Search for the cell housing the specified text and yield its (x, y) center coordinate. 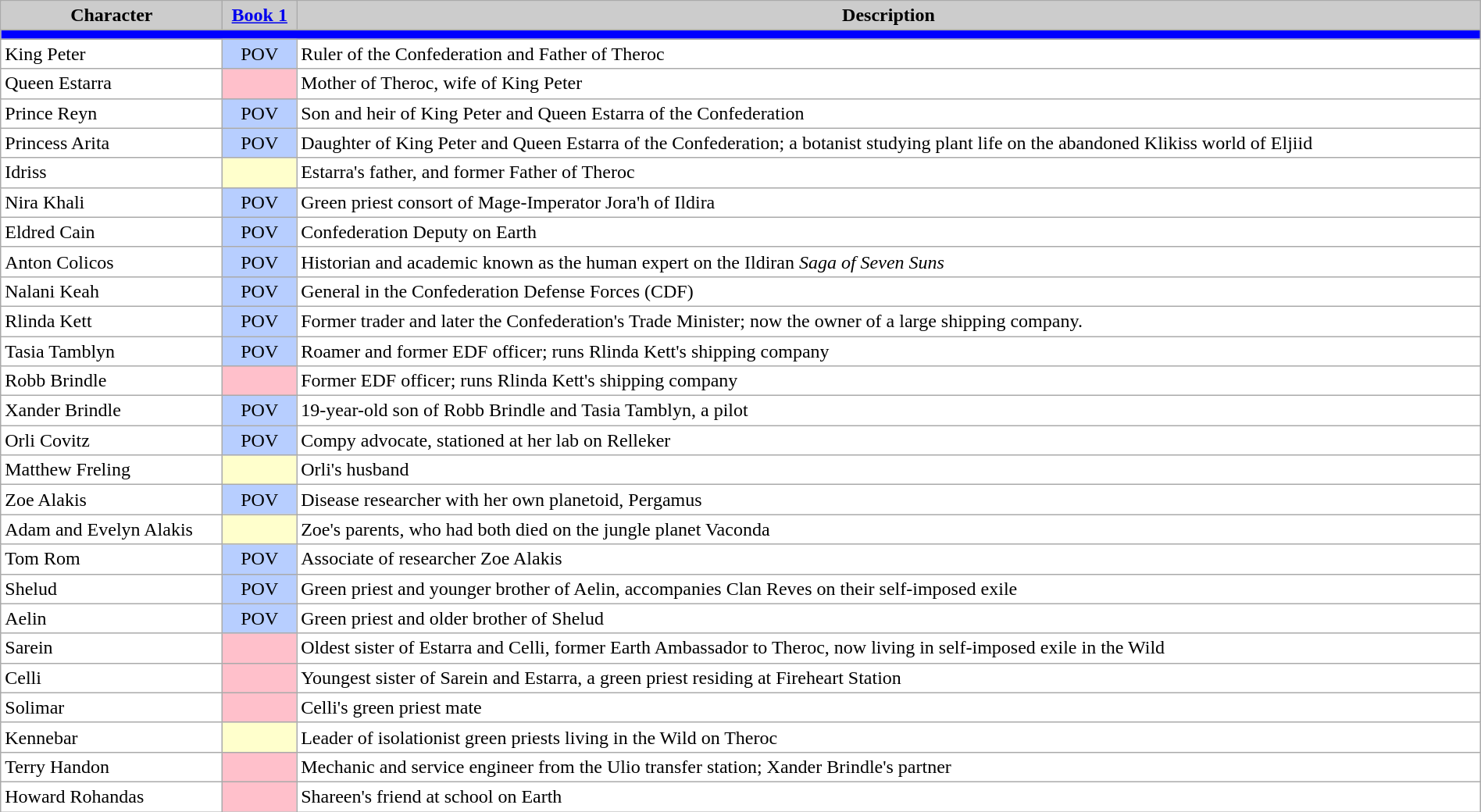
Robb Brindle (112, 381)
Character (112, 16)
Youngest sister of Sarein and Estarra, a green priest residing at Fireheart Station (889, 678)
Nalani Keah (112, 291)
Sarein (112, 648)
Historian and academic known as the human expert on the Ildiran Saga of Seven Suns (889, 262)
Tasia Tamblyn (112, 351)
19-year-old son of Robb Brindle and Tasia Tamblyn, a pilot (889, 411)
Compy advocate, stationed at her lab on Relleker (889, 440)
Aelin (112, 618)
Matthew Freling (112, 470)
Idriss (112, 173)
Green priest and older brother of Shelud (889, 618)
Orli's husband (889, 470)
Disease researcher with her own planetoid, Pergamus (889, 500)
Zoe Alakis (112, 500)
Terry Handon (112, 767)
Shareen's friend at school on Earth (889, 796)
Xander Brindle (112, 411)
Prince Reyn (112, 113)
Solimar (112, 707)
Daughter of King Peter and Queen Estarra of the Confederation; a botanist studying plant life on the abandoned Klikiss world of Eljiid (889, 143)
Tom Rom (112, 559)
Adam and Evelyn Alakis (112, 529)
Green priest and younger brother of Aelin, accompanies Clan Reves on their self-imposed exile (889, 589)
Kennebar (112, 737)
Confederation Deputy on Earth (889, 232)
Shelud (112, 589)
Rlinda Kett (112, 321)
Green priest consort of Mage-Imperator Jora'h of Ildira (889, 202)
Oldest sister of Estarra and Celli, former Earth Ambassador to Theroc, now living in self-imposed exile in the Wild (889, 648)
Mechanic and service engineer from the Ulio transfer station; Xander Brindle's partner (889, 767)
Howard Rohandas (112, 796)
Celli (112, 678)
Queen Estarra (112, 84)
Roamer and former EDF officer; runs Rlinda Kett's shipping company (889, 351)
Former trader and later the Confederation's Trade Minister; now the owner of a large shipping company. (889, 321)
Ruler of the Confederation and Father of Theroc (889, 54)
Leader of isolationist green priests living in the Wild on Theroc (889, 737)
Anton Colicos (112, 262)
King Peter (112, 54)
Former EDF officer; runs Rlinda Kett's shipping company (889, 381)
Son and heir of King Peter and Queen Estarra of the Confederation (889, 113)
General in the Confederation Defense Forces (CDF) (889, 291)
Orli Covitz (112, 440)
Zoe's parents, who had both died on the jungle planet Vaconda (889, 529)
Nira Khali (112, 202)
Book 1 (259, 16)
Mother of Theroc, wife of King Peter (889, 84)
Princess Arita (112, 143)
Celli's green priest mate (889, 707)
Estarra's father, and former Father of Theroc (889, 173)
Associate of researcher Zoe Alakis (889, 559)
Description (889, 16)
Eldred Cain (112, 232)
